Search for the cell housing the specified text and yield its [X, Y] center coordinate. 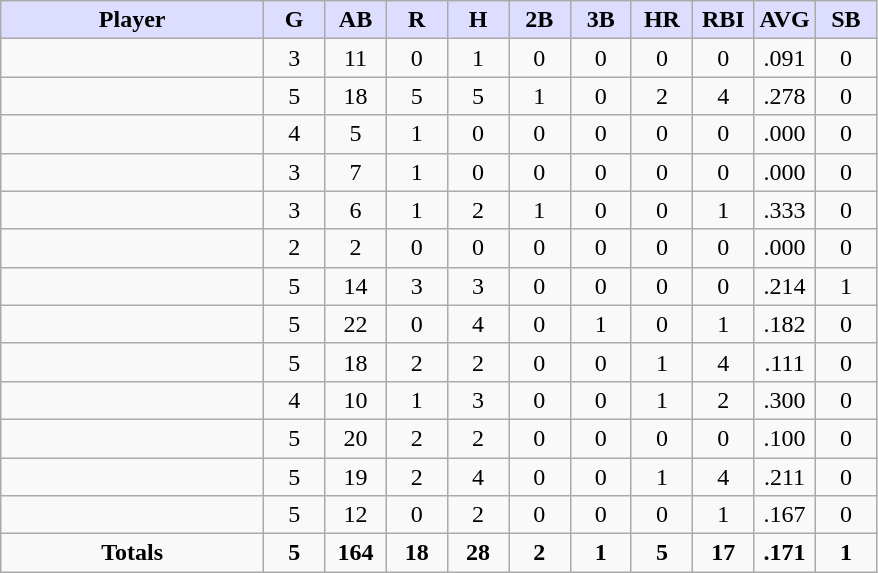
28 [478, 553]
164 [356, 553]
19 [356, 477]
RBI [724, 20]
.211 [784, 477]
14 [356, 286]
22 [356, 324]
12 [356, 515]
Totals [132, 553]
.333 [784, 210]
AB [356, 20]
.111 [784, 362]
.171 [784, 553]
2B [540, 20]
SB [846, 20]
10 [356, 400]
3B [600, 20]
.182 [784, 324]
AVG [784, 20]
.278 [784, 96]
6 [356, 210]
.091 [784, 58]
H [478, 20]
.214 [784, 286]
7 [356, 172]
.167 [784, 515]
11 [356, 58]
20 [356, 438]
.100 [784, 438]
.300 [784, 400]
R [416, 20]
G [294, 20]
HR [662, 20]
Player [132, 20]
17 [724, 553]
